Return (x, y) of the center of cell containing provided text 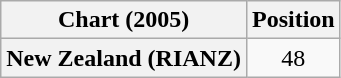
New Zealand (RIANZ) (124, 58)
Position (293, 20)
48 (293, 58)
Chart (2005) (124, 20)
